Capture the cell that displays the provided text and extract its [X, Y] central coordinate. 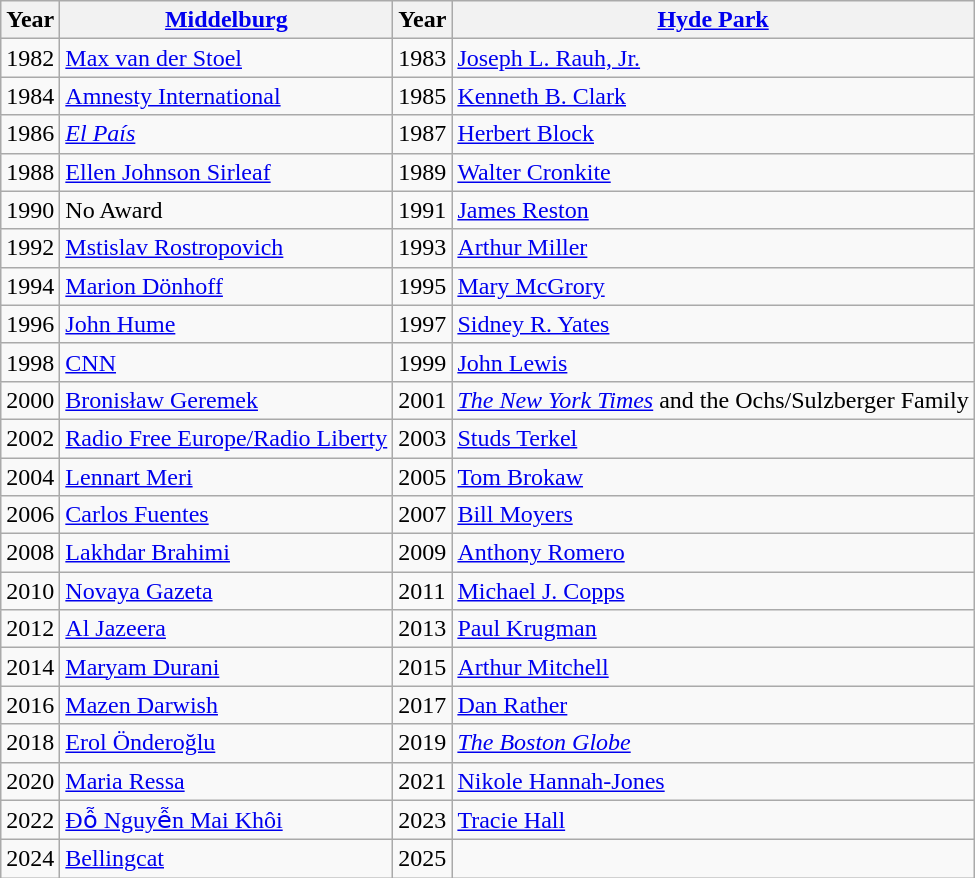
2009 [422, 553]
Marion Dönhoff [226, 286]
1992 [30, 248]
El País [226, 134]
1999 [422, 362]
Lennart Meri [226, 477]
1998 [30, 362]
2019 [422, 743]
Mstislav Rostropovich [226, 248]
2013 [422, 629]
1983 [422, 58]
1991 [422, 210]
Maria Ressa [226, 781]
Joseph L. Rauh, Jr. [713, 58]
Mary McGrory [713, 286]
Tom Brokaw [713, 477]
1985 [422, 96]
1986 [30, 134]
2000 [30, 400]
Michael J. Copps [713, 591]
Đỗ Nguyễn Mai Khôi [226, 820]
2003 [422, 438]
2004 [30, 477]
Amnesty International [226, 96]
2018 [30, 743]
2021 [422, 781]
Arthur Mitchell [713, 667]
2023 [422, 820]
Sidney R. Yates [713, 324]
2008 [30, 553]
Paul Krugman [713, 629]
1987 [422, 134]
James Reston [713, 210]
2006 [30, 515]
2002 [30, 438]
Arthur Miller [713, 248]
2024 [30, 859]
John Lewis [713, 362]
1996 [30, 324]
1990 [30, 210]
1994 [30, 286]
2011 [422, 591]
Herbert Block [713, 134]
Erol Önderoğlu [226, 743]
Nikole Hannah-Jones [713, 781]
Mazen Darwish [226, 705]
Dan Rather [713, 705]
Al Jazeera [226, 629]
The New York Times and the Ochs/Sulzberger Family [713, 400]
Anthony Romero [713, 553]
Walter Cronkite [713, 172]
Bellingcat [226, 859]
John Hume [226, 324]
2007 [422, 515]
No Award [226, 210]
1995 [422, 286]
1993 [422, 248]
CNN [226, 362]
Maryam Durani [226, 667]
Tracie Hall [713, 820]
1989 [422, 172]
Hyde Park [713, 20]
2005 [422, 477]
Carlos Fuentes [226, 515]
2014 [30, 667]
2017 [422, 705]
Max van der Stoel [226, 58]
2001 [422, 400]
2022 [30, 820]
1988 [30, 172]
2020 [30, 781]
Novaya Gazeta [226, 591]
Radio Free Europe/Radio Liberty [226, 438]
The Boston Globe [713, 743]
Bill Moyers [713, 515]
1984 [30, 96]
1982 [30, 58]
Lakhdar Brahimi [226, 553]
2012 [30, 629]
Middelburg [226, 20]
2025 [422, 859]
2015 [422, 667]
Bronisław Geremek [226, 400]
2016 [30, 705]
1997 [422, 324]
Kenneth B. Clark [713, 96]
2010 [30, 591]
Ellen Johnson Sirleaf [226, 172]
Studs Terkel [713, 438]
